Locate the cell with the specified text and output its (X, Y) center coordinate. 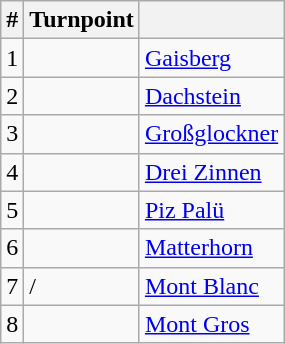
8 (12, 324)
Gaisberg (211, 58)
6 (12, 248)
Mont Blanc (211, 286)
5 (12, 210)
Matterhorn (211, 248)
4 (12, 172)
Mont Gros (211, 324)
Dachstein (211, 96)
Piz Palü (211, 210)
Turnpoint (82, 20)
/ (82, 286)
Drei Zinnen (211, 172)
1 (12, 58)
# (12, 20)
3 (12, 134)
2 (12, 96)
7 (12, 286)
Großglockner (211, 134)
